Pinpoint the cell where the given text exists, returning its [x, y] midpoint coordinate. 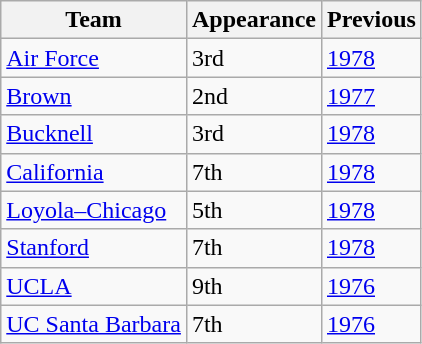
Previous [371, 20]
Air Force [94, 58]
9th [254, 286]
Appearance [254, 20]
Bucknell [94, 134]
5th [254, 210]
2nd [254, 96]
UC Santa Barbara [94, 324]
California [94, 172]
1977 [371, 96]
Team [94, 20]
UCLA [94, 286]
Brown [94, 96]
Loyola–Chicago [94, 210]
Stanford [94, 248]
